Output the (X, Y) coordinate of the center of the cell containing the given text.  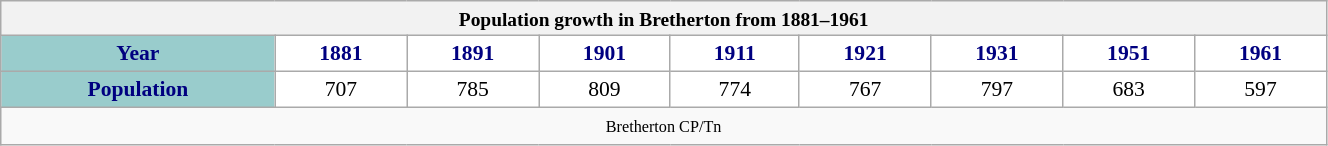
1881 (341, 54)
1891 (473, 54)
767 (865, 90)
1921 (865, 54)
707 (341, 90)
683 (1129, 90)
797 (997, 90)
Population (138, 90)
Bretherton CP/Tn (664, 126)
Population growth in Bretherton from 1881–1961 (664, 18)
597 (1261, 90)
785 (473, 90)
1931 (997, 54)
1961 (1261, 54)
1901 (605, 54)
809 (605, 90)
774 (734, 90)
1951 (1129, 54)
Year (138, 54)
1911 (734, 54)
